From the cell containing the given text, extract its center point as [x, y] coordinate. 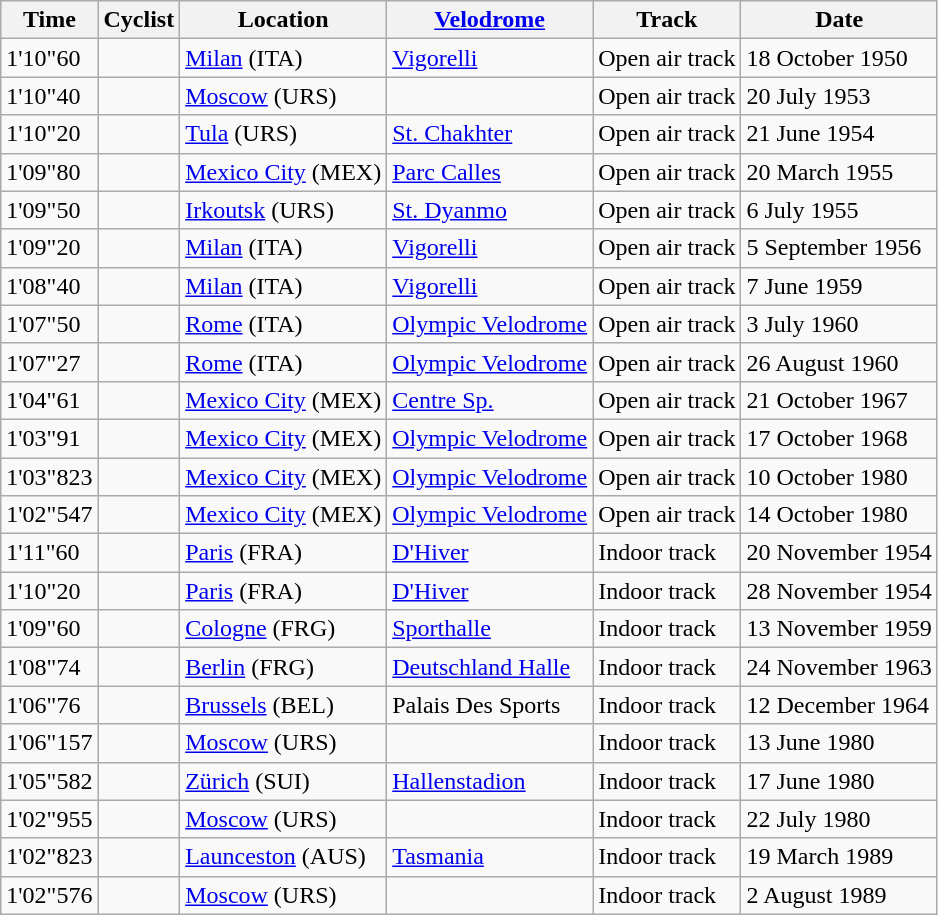
1'04"61 [50, 400]
Track [667, 20]
1'02"576 [50, 895]
1'06"76 [50, 705]
Launceston (AUS) [284, 857]
Deutschland Halle [490, 667]
10 October 1980 [839, 477]
17 October 1968 [839, 438]
24 November 1963 [839, 667]
1'07"27 [50, 362]
2 August 1989 [839, 895]
1'02"547 [50, 515]
1'03"91 [50, 438]
Hallenstadion [490, 781]
Date [839, 20]
Parc Calles [490, 172]
Location [284, 20]
Irkoutsk (URS) [284, 210]
21 June 1954 [839, 134]
Cyclist [139, 20]
20 July 1953 [839, 96]
St. Dyanmo [490, 210]
3 July 1960 [839, 324]
Cologne (FRG) [284, 629]
Brussels (BEL) [284, 705]
Palais Des Sports [490, 705]
1'06"157 [50, 743]
1'08"40 [50, 286]
1'09"80 [50, 172]
5 September 1956 [839, 248]
13 November 1959 [839, 629]
19 March 1989 [839, 857]
Tula (URS) [284, 134]
Centre Sp. [490, 400]
1'02"955 [50, 819]
1'05"582 [50, 781]
1'10"40 [50, 96]
Time [50, 20]
1'10"60 [50, 58]
1'09"60 [50, 629]
1'09"50 [50, 210]
St. Chakhter [490, 134]
17 June 1980 [839, 781]
1'08"74 [50, 667]
20 March 1955 [839, 172]
7 June 1959 [839, 286]
Sporthalle [490, 629]
Tasmania [490, 857]
28 November 1954 [839, 591]
1'11"60 [50, 553]
1'03"823 [50, 477]
1'09"20 [50, 248]
1'02"823 [50, 857]
Berlin (FRG) [284, 667]
12 December 1964 [839, 705]
1'07"50 [50, 324]
26 August 1960 [839, 362]
20 November 1954 [839, 553]
14 October 1980 [839, 515]
Zürich (SUI) [284, 781]
Velodrome [490, 20]
13 June 1980 [839, 743]
18 October 1950 [839, 58]
22 July 1980 [839, 819]
6 July 1955 [839, 210]
21 October 1967 [839, 400]
